For the text-containing cell, return its midpoint in (x, y) coordinate format. 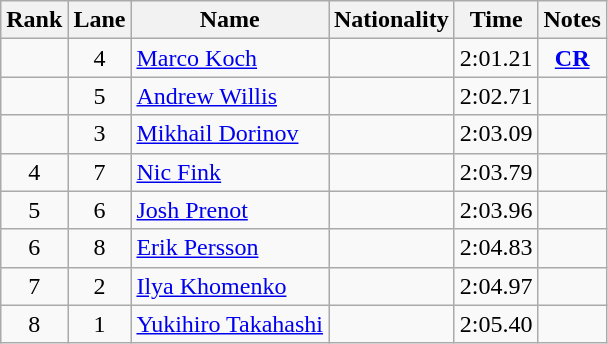
Josh Prenot (230, 210)
Name (230, 20)
Nic Fink (230, 172)
Erik Persson (230, 248)
2:03.79 (496, 172)
Lane (100, 20)
Notes (572, 20)
CR (572, 58)
1 (100, 324)
2 (100, 286)
2:03.09 (496, 134)
Marco Koch (230, 58)
2:05.40 (496, 324)
2:04.97 (496, 286)
Yukihiro Takahashi (230, 324)
2:04.83 (496, 248)
Time (496, 20)
Ilya Khomenko (230, 286)
2:03.96 (496, 210)
Mikhail Dorinov (230, 134)
Nationality (391, 20)
2:02.71 (496, 96)
3 (100, 134)
Rank (34, 20)
Andrew Willis (230, 96)
2:01.21 (496, 58)
